Search for the cell housing the specified text and yield its [x, y] center coordinate. 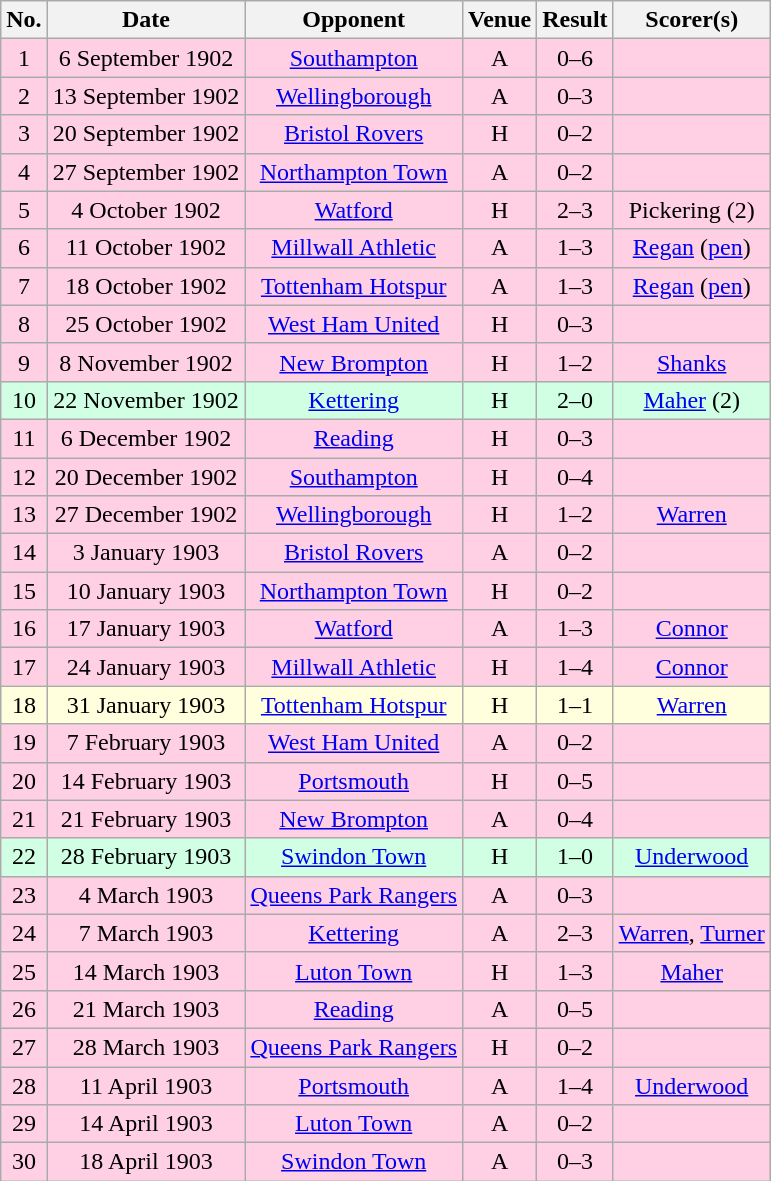
28 [24, 1085]
8 November 1902 [146, 362]
4 March 1903 [146, 895]
14 April 1903 [146, 1124]
11 October 1902 [146, 248]
22 November 1902 [146, 400]
Scorer(s) [692, 20]
8 [24, 324]
26 [24, 1009]
7 [24, 286]
Venue [500, 20]
28 March 1903 [146, 1047]
1–0 [575, 857]
4 October 1902 [146, 210]
Pickering (2) [692, 210]
25 [24, 971]
16 [24, 629]
6 September 1902 [146, 58]
5 [24, 210]
Date [146, 20]
1 [24, 58]
18 April 1903 [146, 1162]
4 [24, 172]
18 [24, 705]
No. [24, 20]
14 [24, 553]
6 December 1902 [146, 438]
Maher [692, 971]
6 [24, 248]
21 [24, 819]
30 [24, 1162]
17 [24, 667]
Maher (2) [692, 400]
7 February 1903 [146, 743]
23 [24, 895]
25 October 1902 [146, 324]
27 September 1902 [146, 172]
27 [24, 1047]
2–0 [575, 400]
3 January 1903 [146, 553]
11 [24, 438]
14 February 1903 [146, 781]
22 [24, 857]
10 [24, 400]
0–6 [575, 58]
10 January 1903 [146, 591]
21 February 1903 [146, 819]
29 [24, 1124]
17 January 1903 [146, 629]
21 March 1903 [146, 1009]
13 September 1902 [146, 96]
28 February 1903 [146, 857]
20 September 1902 [146, 134]
11 April 1903 [146, 1085]
24 [24, 933]
20 December 1902 [146, 477]
7 March 1903 [146, 933]
14 March 1903 [146, 971]
1–1 [575, 705]
3 [24, 134]
19 [24, 743]
24 January 1903 [146, 667]
20 [24, 781]
18 October 1902 [146, 286]
15 [24, 591]
27 December 1902 [146, 515]
9 [24, 362]
12 [24, 477]
Warren, Turner [692, 933]
31 January 1903 [146, 705]
13 [24, 515]
Opponent [354, 20]
Result [575, 20]
2 [24, 96]
Shanks [692, 362]
